For the text-containing cell, return its midpoint in (X, Y) coordinate format. 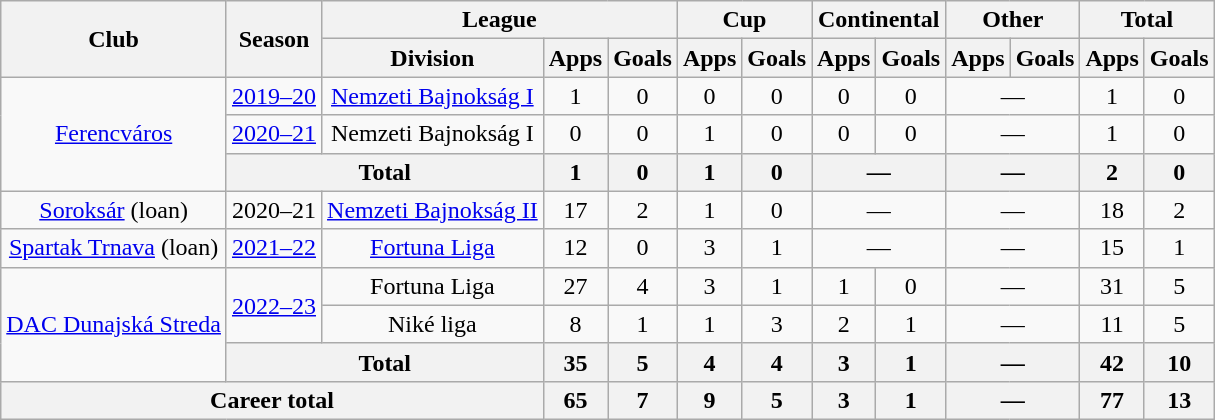
15 (1112, 248)
2019–20 (274, 96)
Club (114, 39)
Other (1013, 20)
42 (1112, 362)
Career total (272, 400)
Cup (744, 20)
Niké liga (433, 324)
Season (274, 39)
11 (1112, 324)
10 (1179, 362)
8 (575, 324)
Spartak Trnava (loan) (114, 248)
7 (643, 400)
Division (433, 58)
13 (1179, 400)
2021–22 (274, 248)
Soroksár (loan) (114, 210)
17 (575, 210)
65 (575, 400)
35 (575, 362)
Ferencváros (114, 134)
Continental (879, 20)
12 (575, 248)
31 (1112, 286)
Nemzeti Bajnokság II (433, 210)
League (500, 20)
77 (1112, 400)
27 (575, 286)
2022–23 (274, 305)
DAC Dunajská Streda (114, 324)
9 (709, 400)
18 (1112, 210)
